Output the (x, y) coordinate of the center of the cell containing the given text.  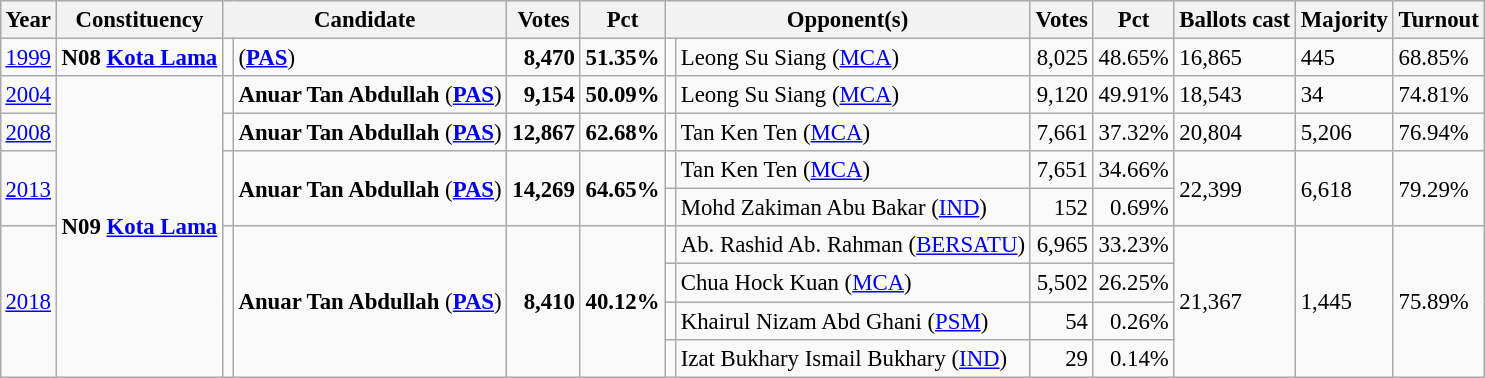
5,502 (1062, 283)
8,410 (544, 301)
Turnout (1438, 20)
0.26% (1134, 321)
Mohd Zakiman Abu Bakar (IND) (852, 208)
0.69% (1134, 208)
2008 (28, 133)
20,804 (1234, 133)
34 (1344, 95)
9,154 (544, 95)
Opponent(s) (848, 20)
Chua Hock Kuan (MCA) (852, 283)
Majority (1344, 20)
49.91% (1134, 95)
Constituency (139, 20)
79.29% (1438, 188)
26.25% (1134, 283)
50.09% (622, 95)
1999 (28, 57)
6,618 (1344, 188)
2018 (28, 301)
18,543 (1234, 95)
14,269 (544, 188)
152 (1062, 208)
33.23% (1134, 245)
2013 (28, 188)
54 (1062, 321)
21,367 (1234, 301)
48.65% (1134, 57)
(PAS) (370, 57)
12,867 (544, 133)
Year (28, 20)
64.65% (622, 188)
8,025 (1062, 57)
74.81% (1438, 95)
34.66% (1134, 170)
16,865 (1234, 57)
0.14% (1134, 358)
7,651 (1062, 170)
Izat Bukhary Ismail Bukhary (IND) (852, 358)
29 (1062, 358)
Ballots cast (1234, 20)
40.12% (622, 301)
N09 Kota Lama (139, 226)
76.94% (1438, 133)
75.89% (1438, 301)
68.85% (1438, 57)
6,965 (1062, 245)
7,661 (1062, 133)
8,470 (544, 57)
62.68% (622, 133)
1,445 (1344, 301)
Khairul Nizam Abd Ghani (PSM) (852, 321)
51.35% (622, 57)
N08 Kota Lama (139, 57)
Ab. Rashid Ab. Rahman (BERSATU) (852, 245)
9,120 (1062, 95)
445 (1344, 57)
Candidate (365, 20)
37.32% (1134, 133)
5,206 (1344, 133)
22,399 (1234, 188)
2004 (28, 95)
